Pinpoint the cell where the given text exists, returning its [X, Y] midpoint coordinate. 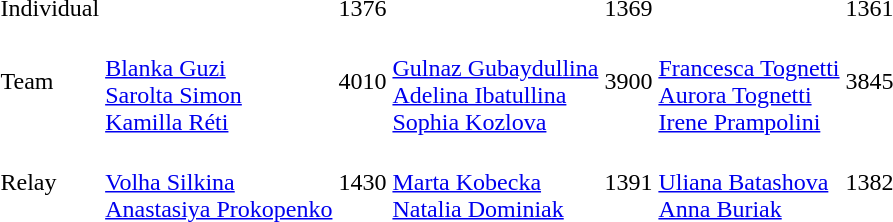
Gulnaz GubaydullinaAdelina IbatullinaSophia Kozlova [496, 82]
3900 [628, 82]
Blanka GuziSarolta SimonKamilla Réti [219, 82]
Francesca TognettiAurora TognettiIrene Prampolini [749, 82]
4010 [362, 82]
